Return [X, Y] of the center of cell containing provided text 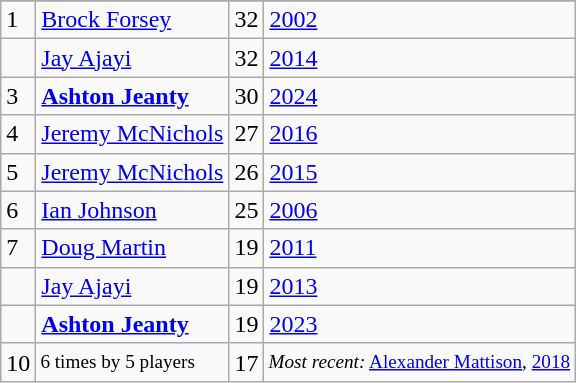
3 [18, 96]
27 [246, 134]
25 [246, 210]
2013 [420, 286]
17 [246, 362]
5 [18, 172]
Ian Johnson [132, 210]
2023 [420, 324]
2015 [420, 172]
30 [246, 96]
2014 [420, 58]
4 [18, 134]
Brock Forsey [132, 20]
Doug Martin [132, 248]
2006 [420, 210]
6 [18, 210]
2002 [420, 20]
2016 [420, 134]
10 [18, 362]
26 [246, 172]
Most recent: Alexander Mattison, 2018 [420, 362]
7 [18, 248]
6 times by 5 players [132, 362]
2011 [420, 248]
2024 [420, 96]
1 [18, 20]
